Pinpoint the cell where the given text exists, returning its (X, Y) midpoint coordinate. 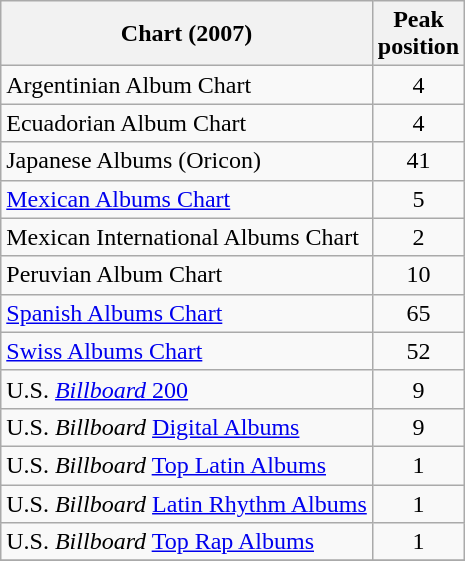
Mexican Albums Chart (187, 199)
Mexican International Albums Chart (187, 237)
U.S. Billboard Top Rap Albums (187, 542)
U.S. Billboard Latin Rhythm Albums (187, 503)
65 (418, 313)
2 (418, 237)
U.S. Billboard 200 (187, 389)
Chart (2007) (187, 34)
Peruvian Album Chart (187, 275)
Swiss Albums Chart (187, 351)
5 (418, 199)
Argentinian Album Chart (187, 85)
U.S. Billboard Digital Albums (187, 427)
U.S. Billboard Top Latin Albums (187, 465)
10 (418, 275)
Peakposition (418, 34)
52 (418, 351)
41 (418, 161)
Spanish Albums Chart (187, 313)
Ecuadorian Album Chart (187, 123)
Japanese Albums (Oricon) (187, 161)
